Find where the given text appears and provide that cell's center as (X, Y) coordinate. 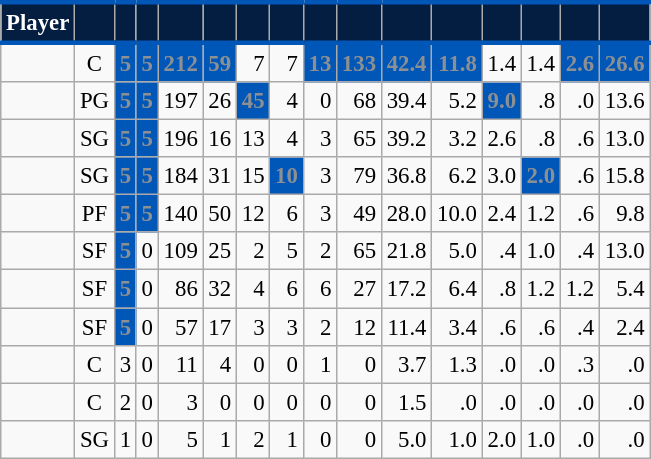
PF (95, 214)
Player (38, 22)
86 (180, 289)
25 (220, 251)
3.7 (406, 364)
28.0 (406, 214)
197 (180, 101)
1.5 (406, 402)
15 (252, 176)
49 (360, 214)
26 (220, 101)
3.4 (457, 327)
26.6 (624, 62)
140 (180, 214)
184 (180, 176)
21.8 (406, 251)
3.0 (502, 176)
11.4 (406, 327)
133 (360, 62)
PG (95, 101)
32 (220, 289)
10 (286, 176)
13.6 (624, 101)
109 (180, 251)
10.0 (457, 214)
6.2 (457, 176)
.3 (580, 364)
31 (220, 176)
11.8 (457, 62)
59 (220, 62)
5.2 (457, 101)
196 (180, 139)
39.2 (406, 139)
9.8 (624, 214)
68 (360, 101)
9.0 (502, 101)
17.2 (406, 289)
5.4 (624, 289)
79 (360, 176)
11 (180, 364)
1.3 (457, 364)
39.4 (406, 101)
6.4 (457, 289)
57 (180, 327)
15.8 (624, 176)
42.4 (406, 62)
212 (180, 62)
3.2 (457, 139)
16 (220, 139)
27 (360, 289)
17 (220, 327)
36.8 (406, 176)
45 (252, 101)
50 (220, 214)
